Capture the cell that displays the provided text and extract its [x, y] central coordinate. 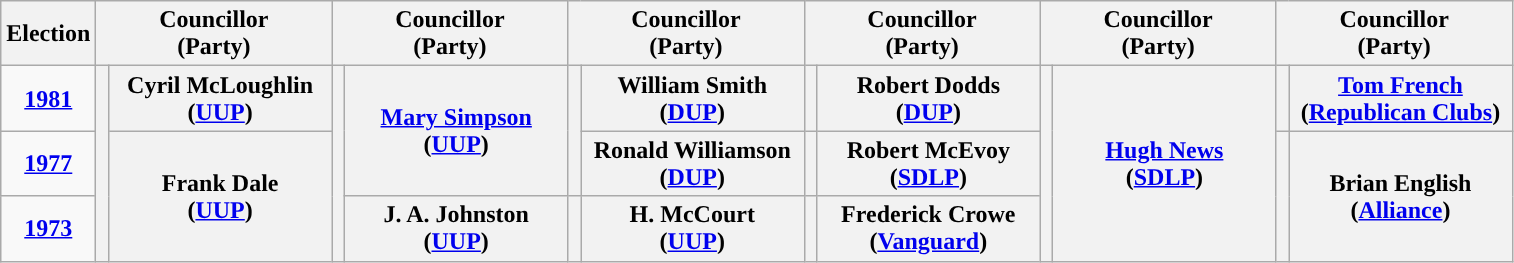
Tom French (Republican Clubs) [1401, 98]
1981 [48, 98]
Robert McEvoy (SDLP) [929, 164]
Frederick Crowe (Vanguard) [929, 228]
Hugh News (SDLP) [1165, 164]
Robert Dodds (DUP) [929, 98]
William Smith (DUP) [692, 98]
Ronald Williamson (DUP) [692, 164]
H. McCourt (UUP) [692, 228]
Election [48, 34]
Brian English (Alliance) [1401, 196]
J. A. Johnston (UUP) [456, 228]
Frank Dale (UUP) [220, 196]
Mary Simpson (UUP) [456, 131]
1977 [48, 164]
Cyril McLoughlin (UUP) [220, 98]
1973 [48, 228]
